Extract the (x, y) coordinate from the center of the cell holding the provided text.  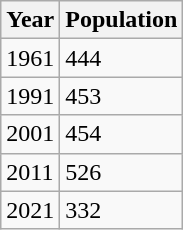
453 (122, 96)
2001 (30, 134)
Population (122, 20)
526 (122, 172)
444 (122, 58)
2021 (30, 210)
1961 (30, 58)
Year (30, 20)
454 (122, 134)
1991 (30, 96)
2011 (30, 172)
332 (122, 210)
